Provide the (X, Y) coordinate of the cell's center where the given text is located.  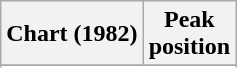
Peak position (189, 34)
Chart (1982) (72, 34)
